Search for the cell housing the specified text and yield its [x, y] center coordinate. 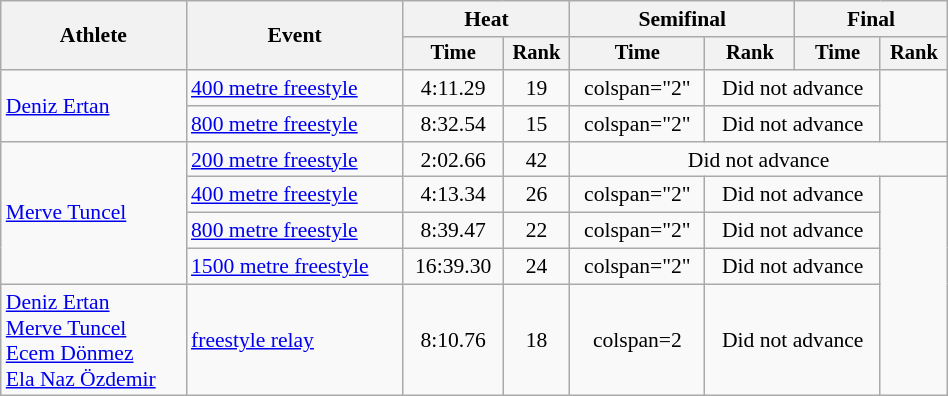
26 [536, 195]
19 [536, 88]
4:11.29 [453, 88]
Event [294, 36]
Final [871, 19]
1500 metre freestyle [294, 267]
Deniz Ertan [94, 106]
42 [536, 160]
Heat [486, 19]
200 metre freestyle [294, 160]
8:39.47 [453, 231]
18 [536, 340]
22 [536, 231]
15 [536, 124]
16:39.30 [453, 267]
freestyle relay [294, 340]
2:02.66 [453, 160]
Merve Tuncel [94, 213]
24 [536, 267]
Athlete [94, 36]
Semifinal [682, 19]
8:32.54 [453, 124]
8:10.76 [453, 340]
4:13.34 [453, 195]
Deniz Ertan Merve Tuncel Ecem Dönmez Ela Naz Özdemir [94, 340]
colspan=2 [638, 340]
